Search for the cell housing the specified text and yield its [X, Y] center coordinate. 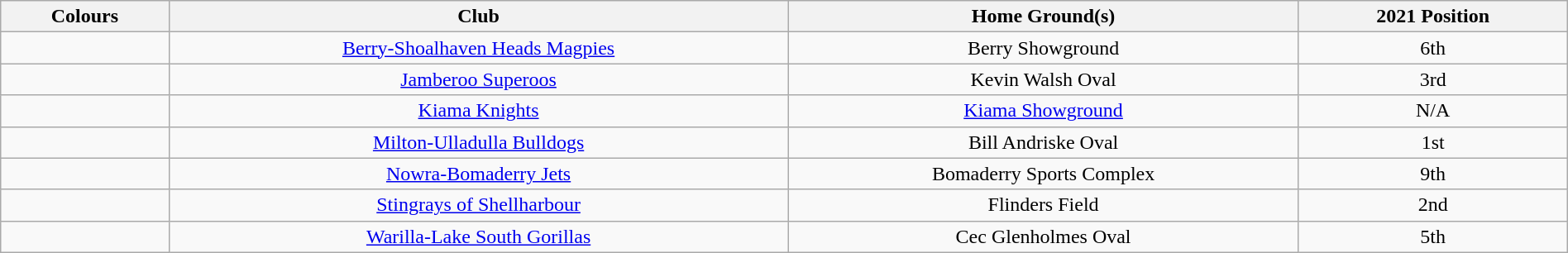
Home Ground(s) [1044, 17]
Kevin Walsh Oval [1044, 79]
Milton-Ulladulla Bulldogs [478, 142]
5th [1432, 236]
Kiama Showground [1044, 111]
Jamberoo Superoos [478, 79]
Warilla-Lake South Gorillas [478, 236]
Kiama Knights [478, 111]
Berry-Shoalhaven Heads Magpies [478, 48]
1st [1432, 142]
Club [478, 17]
N/A [1432, 111]
2021 Position [1432, 17]
Bill Andriske Oval [1044, 142]
3rd [1432, 79]
Berry Showground [1044, 48]
Bomaderry Sports Complex [1044, 174]
2nd [1432, 205]
Stingrays of Shellharbour [478, 205]
6th [1432, 48]
Nowra-Bomaderry Jets [478, 174]
Flinders Field [1044, 205]
9th [1432, 174]
Colours [84, 17]
Cec Glenholmes Oval [1044, 236]
